Identify which cell holds the provided text, then report its [X, Y] central coordinate. 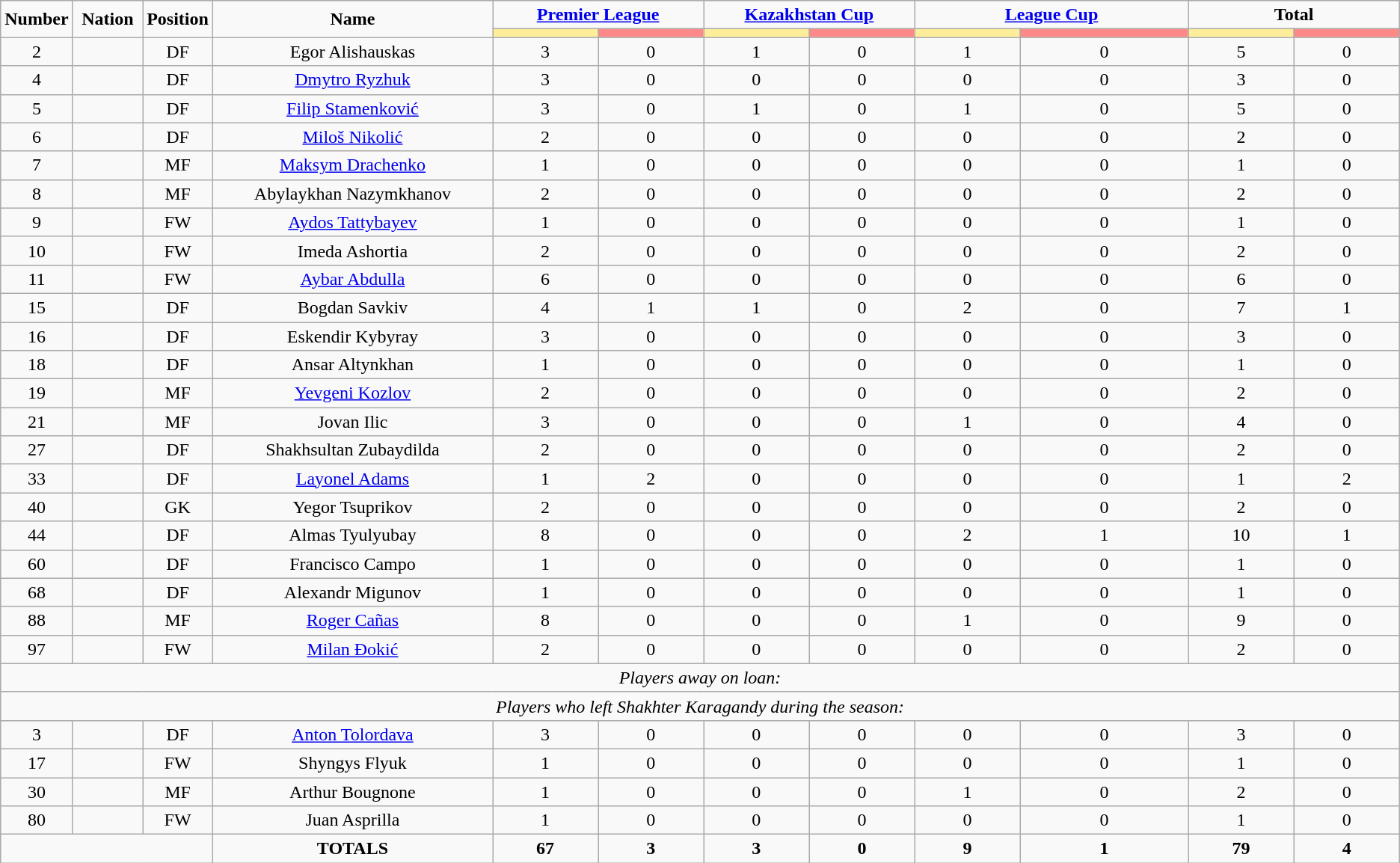
Shakhsultan Zubaydilda [352, 450]
Number [37, 19]
Egor Alishauskas [352, 52]
11 [37, 279]
Aybar Abdulla [352, 279]
Nation [108, 19]
79 [1241, 849]
27 [37, 450]
33 [37, 479]
Jovan Ilic [352, 422]
Bogdan Savkiv [352, 307]
Imeda Ashortia [352, 251]
League Cup [1051, 15]
16 [37, 336]
30 [37, 792]
Maksym Drachenko [352, 165]
Almas Tyulyubay [352, 535]
Name [352, 19]
Eskendir Kybyray [352, 336]
GK [178, 507]
Alexandr Migunov [352, 592]
Total [1294, 15]
15 [37, 307]
80 [37, 820]
Position [178, 19]
67 [544, 849]
TOTALS [352, 849]
21 [37, 422]
Premier League [598, 15]
Yegor Tsuprikov [352, 507]
60 [37, 564]
Players who left Shakhter Karagandy during the season: [700, 706]
18 [37, 365]
Milan Đokić [352, 649]
Ansar Altynkhan [352, 365]
Anton Tolordava [352, 734]
Abylaykhan Nazymkhanov [352, 194]
Yevgeni Kozlov [352, 393]
Dmytro Ryzhuk [352, 80]
40 [37, 507]
17 [37, 763]
Shyngys Flyuk [352, 763]
Francisco Campo [352, 564]
Arthur Bougnone [352, 792]
Juan Asprilla [352, 820]
Layonel Adams [352, 479]
Aydos Tattybayev [352, 222]
44 [37, 535]
Roger Cañas [352, 621]
88 [37, 621]
68 [37, 592]
Kazakhstan Cup [809, 15]
Filip Stamenković [352, 108]
Players away on loan: [700, 678]
19 [37, 393]
Miloš Nikolić [352, 137]
97 [37, 649]
